Provide the (x, y) coordinate of the cell's center where the given text is located.  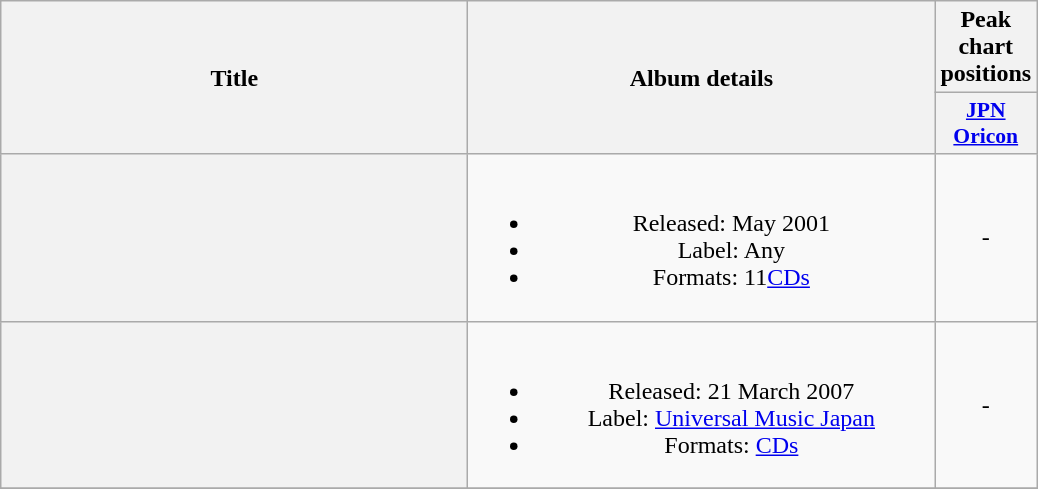
Peak chart positions (986, 47)
Released: 21 March 2007Label: Universal Music JapanFormats: CDs (702, 404)
Album details (702, 78)
Title (234, 78)
JPNOricon (986, 124)
Released: May 2001Label: AnyFormats: 11CDs (702, 238)
